Return the [x, y] coordinate for the center point of the cell that contains the specified text.  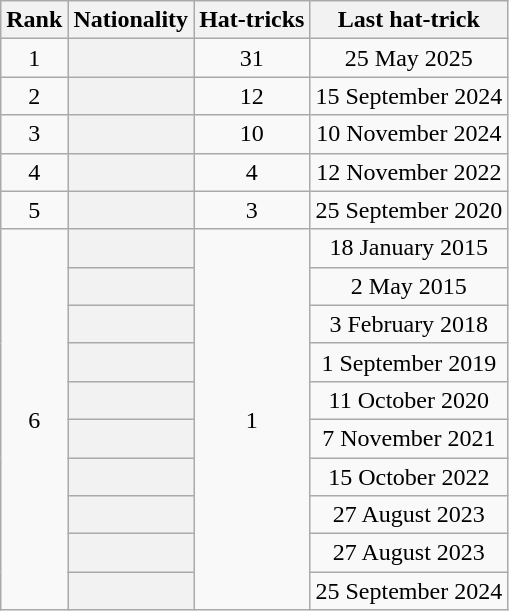
10 [252, 134]
5 [34, 210]
2 [34, 96]
Nationality [131, 20]
12 November 2022 [409, 172]
11 October 2020 [409, 400]
25 September 2024 [409, 591]
25 September 2020 [409, 210]
18 January 2015 [409, 248]
Hat-tricks [252, 20]
10 November 2024 [409, 134]
1 September 2019 [409, 362]
31 [252, 58]
15 September 2024 [409, 96]
6 [34, 420]
15 October 2022 [409, 477]
3 February 2018 [409, 324]
7 November 2021 [409, 438]
25 May 2025 [409, 58]
Last hat-trick [409, 20]
2 May 2015 [409, 286]
12 [252, 96]
Rank [34, 20]
